Pinpoint the cell where the given text exists, returning its [X, Y] midpoint coordinate. 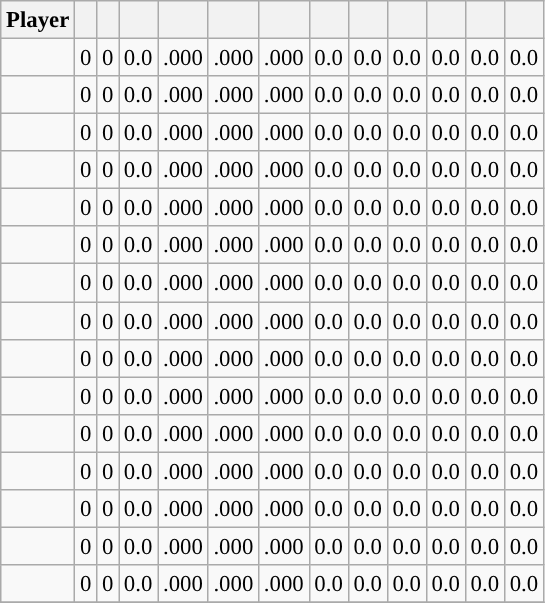
Player [38, 20]
